Scan for the cell matching the given text and deliver its (x, y) coordinate at center. 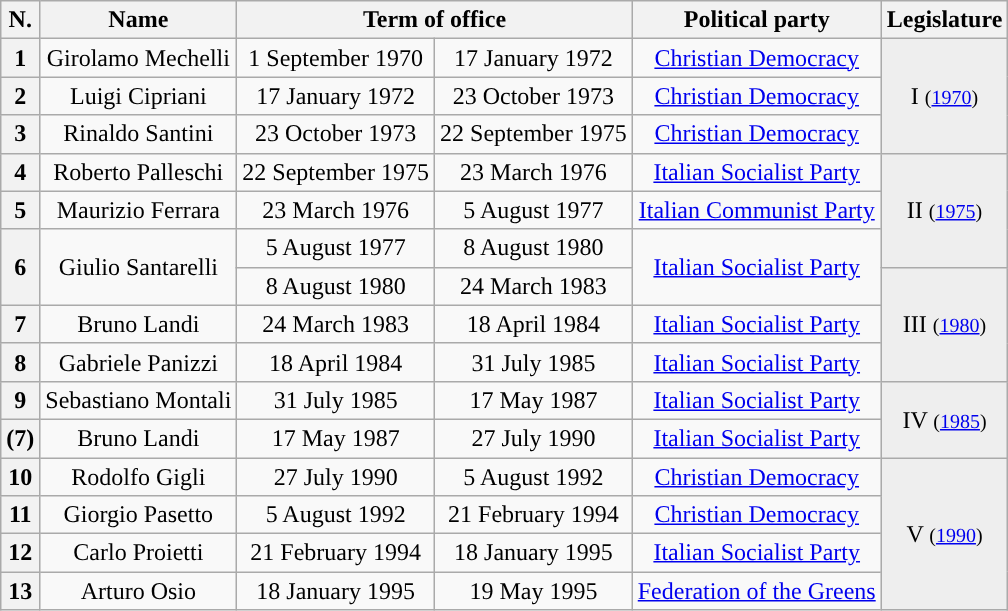
Italian Communist Party (756, 210)
V (1990) (944, 534)
2 (20, 96)
Gabriele Panizzi (138, 362)
Luigi Cipriani (138, 96)
11 (20, 515)
Giulio Santarelli (138, 267)
7 (20, 324)
Maurizio Ferrara (138, 210)
II (1975) (944, 210)
6 (20, 267)
N. (20, 20)
5 (20, 210)
1 (20, 58)
8 (20, 362)
IV (1985) (944, 419)
Roberto Palleschi (138, 172)
Legislature (944, 20)
Rinaldo Santini (138, 134)
I (1970) (944, 96)
Political party (756, 20)
10 (20, 477)
13 (20, 591)
3 (20, 134)
4 (20, 172)
Federation of the Greens (756, 591)
Giorgio Pasetto (138, 515)
Arturo Osio (138, 591)
Term of office (434, 20)
Girolamo Mechelli (138, 58)
(7) (20, 438)
Sebastiano Montali (138, 400)
Carlo Proietti (138, 553)
9 (20, 400)
19 May 1995 (534, 591)
12 (20, 553)
Rodolfo Gigli (138, 477)
1 September 1970 (336, 58)
Name (138, 20)
III (1980) (944, 324)
